Return the (X, Y) coordinate for the center point of the cell that contains the specified text.  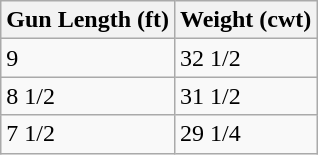
Weight (cwt) (245, 20)
8 1/2 (88, 96)
Gun Length (ft) (88, 20)
31 1/2 (245, 96)
29 1/4 (245, 134)
32 1/2 (245, 58)
7 1/2 (88, 134)
9 (88, 58)
